For the text-containing cell, return its midpoint in (X, Y) coordinate format. 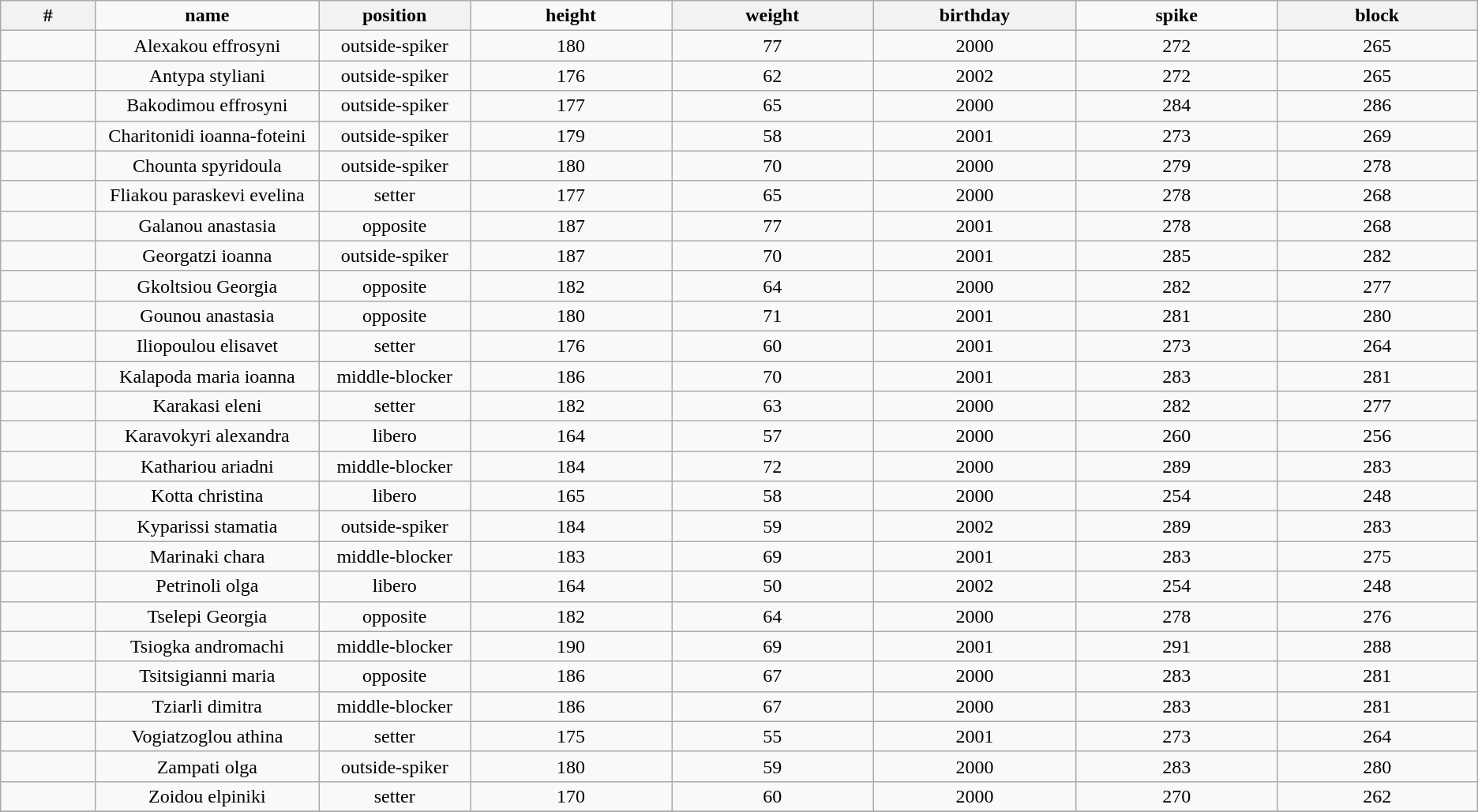
Fliakou paraskevi evelina (207, 196)
Gkoltsiou Georgia (207, 286)
Zoidou elpiniki (207, 796)
Georgatzi ioanna (207, 256)
256 (1377, 436)
Gounou anastasia (207, 316)
Kalapoda maria ioanna (207, 376)
183 (572, 556)
Karakasi eleni (207, 406)
276 (1377, 616)
Marinaki chara (207, 556)
57 (772, 436)
175 (572, 736)
Petrinoli olga (207, 586)
Charitonidi ioanna-foteini (207, 136)
165 (572, 496)
Alexakou effrosyni (207, 46)
170 (572, 796)
Kotta christina (207, 496)
name (207, 16)
63 (772, 406)
Vogiatzoglou athina (207, 736)
62 (772, 76)
260 (1176, 436)
# (48, 16)
262 (1377, 796)
Bakodimou effrosyni (207, 106)
Karavokyri alexandra (207, 436)
270 (1176, 796)
Chounta spyridoula (207, 166)
71 (772, 316)
position (395, 16)
269 (1377, 136)
55 (772, 736)
275 (1377, 556)
Tselepi Georgia (207, 616)
Tsiogka andromachi (207, 646)
Galanou anastasia (207, 226)
279 (1176, 166)
weight (772, 16)
height (572, 16)
190 (572, 646)
72 (772, 466)
291 (1176, 646)
Tsitsigianni maria (207, 676)
Tziarli dimitra (207, 706)
286 (1377, 106)
284 (1176, 106)
Kyparissi stamatia (207, 526)
spike (1176, 16)
Kathariou ariadni (207, 466)
birthday (974, 16)
Antypa styliani (207, 76)
179 (572, 136)
288 (1377, 646)
50 (772, 586)
block (1377, 16)
285 (1176, 256)
Zampati olga (207, 766)
Iliopoulou elisavet (207, 346)
